Locate the cell with the specified text and output its [x, y] center coordinate. 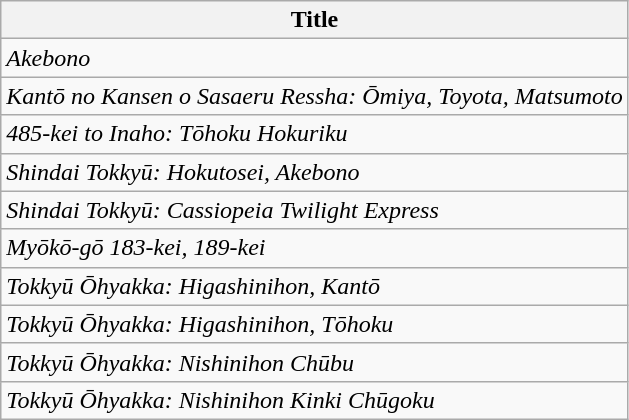
Tokkyū Ōhyakka: Higashinihon, Kantō [315, 286]
Kantō no Kansen o Sasaeru Ressha: Ōmiya, Toyota, Matsumoto [315, 96]
485-kei to Inaho: Tōhoku Hokuriku [315, 134]
Tokkyū Ōhyakka: Nishinihon Kinki Chūgoku [315, 400]
Shindai Tokkyū: Cassiopeia Twilight Express [315, 210]
Myōkō-gō 183-kei, 189-kei [315, 248]
Title [315, 20]
Tokkyū Ōhyakka: Nishinihon Chūbu [315, 362]
Tokkyū Ōhyakka: Higashinihon, Tōhoku [315, 324]
Shindai Tokkyū: Hokutosei, Akebono [315, 172]
Akebono [315, 58]
